Identify which cell holds the provided text, then report its [x, y] central coordinate. 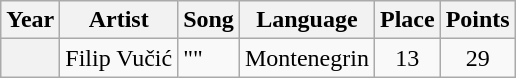
Place [407, 20]
Points [478, 20]
Year [30, 20]
"" [209, 58]
Song [209, 20]
Filip Vučić [119, 58]
Language [306, 20]
Montenegrin [306, 58]
13 [407, 58]
Artist [119, 20]
29 [478, 58]
